Pinpoint the cell where the given text exists, returning its (X, Y) midpoint coordinate. 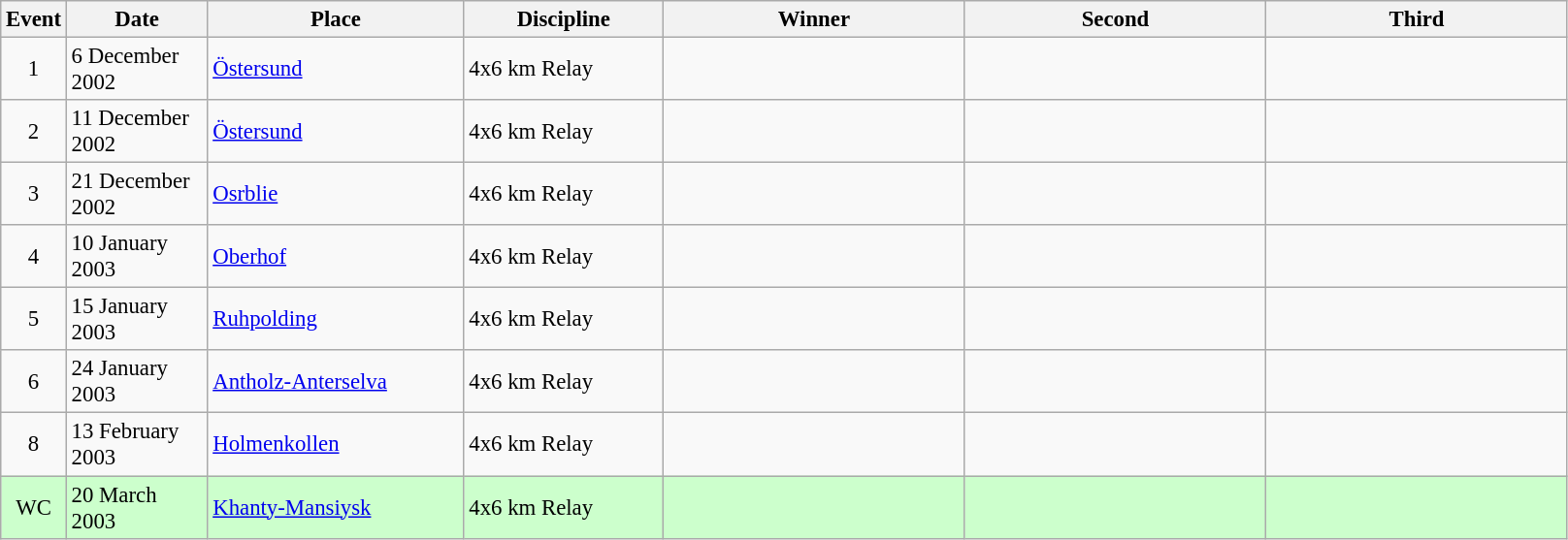
Ruhpolding (336, 320)
6 December 2002 (137, 70)
Antholz-Anterselva (336, 382)
15 January 2003 (137, 320)
10 January 2003 (137, 256)
2 (34, 132)
11 December 2002 (137, 132)
Date (137, 19)
Holmenkollen (336, 444)
13 February 2003 (137, 444)
20 March 2003 (137, 508)
Place (336, 19)
Winner (815, 19)
Third (1417, 19)
Second (1116, 19)
24 January 2003 (137, 382)
1 (34, 70)
21 December 2002 (137, 194)
WC (34, 508)
Event (34, 19)
8 (34, 444)
Discipline (564, 19)
Osrblie (336, 194)
5 (34, 320)
Khanty-Mansiysk (336, 508)
4 (34, 256)
6 (34, 382)
3 (34, 194)
Oberhof (336, 256)
